For the text-containing cell, return its midpoint in (X, Y) coordinate format. 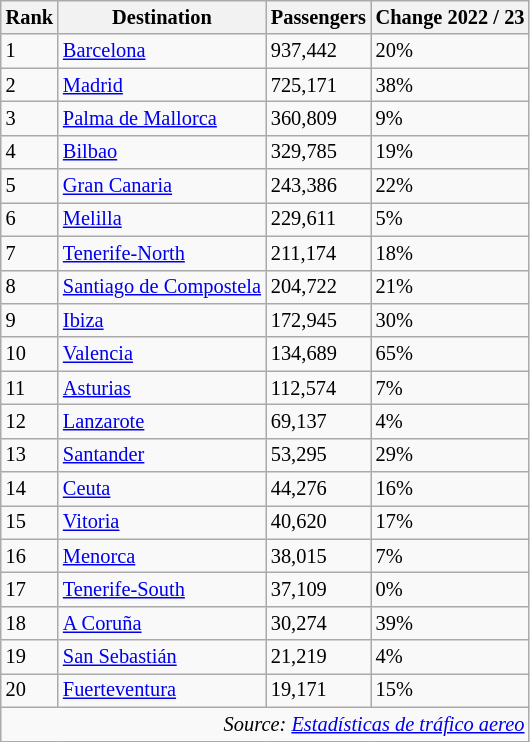
6 (30, 219)
5 (30, 186)
211,174 (318, 253)
329,785 (318, 152)
44,276 (318, 489)
Fuerteventura (162, 690)
15% (450, 690)
9 (30, 320)
53,295 (318, 455)
Tenerife-South (162, 589)
37,109 (318, 589)
18 (30, 623)
243,386 (318, 186)
21,219 (318, 657)
3 (30, 118)
4 (30, 152)
112,574 (318, 388)
16% (450, 489)
Asturias (162, 388)
5% (450, 219)
40,620 (318, 522)
17 (30, 589)
Source: Estadísticas de tráfico aereo (266, 724)
Destination (162, 17)
12 (30, 421)
18% (450, 253)
Change 2022 / 23 (450, 17)
229,611 (318, 219)
Bilbao (162, 152)
172,945 (318, 320)
134,689 (318, 354)
1 (30, 51)
Menorca (162, 556)
Valencia (162, 354)
Barcelona (162, 51)
Melilla (162, 219)
14 (30, 489)
Tenerife-North (162, 253)
Rank (30, 17)
19% (450, 152)
A Coruña (162, 623)
22% (450, 186)
Gran Canaria (162, 186)
11 (30, 388)
19 (30, 657)
38,015 (318, 556)
Madrid (162, 85)
39% (450, 623)
Santiago de Compostela (162, 287)
38% (450, 85)
2 (30, 85)
15 (30, 522)
7 (30, 253)
9% (450, 118)
Ibiza (162, 320)
65% (450, 354)
30,274 (318, 623)
725,171 (318, 85)
Ceuta (162, 489)
20% (450, 51)
20 (30, 690)
17% (450, 522)
360,809 (318, 118)
69,137 (318, 421)
Santander (162, 455)
21% (450, 287)
13 (30, 455)
0% (450, 589)
30% (450, 320)
937,442 (318, 51)
16 (30, 556)
204,722 (318, 287)
8 (30, 287)
Lanzarote (162, 421)
San Sebastián (162, 657)
Vitoria (162, 522)
10 (30, 354)
29% (450, 455)
19,171 (318, 690)
Palma de Mallorca (162, 118)
Passengers (318, 17)
